Capture the cell that displays the provided text and extract its [x, y] central coordinate. 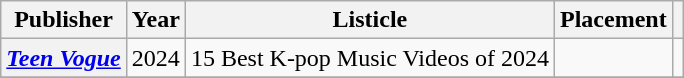
Teen Vogue [64, 58]
2024 [156, 58]
Publisher [64, 20]
Placement [614, 20]
15 Best K-pop Music Videos of 2024 [370, 58]
Year [156, 20]
Listicle [370, 20]
